Find where the given text appears and provide that cell's center as [X, Y] coordinate. 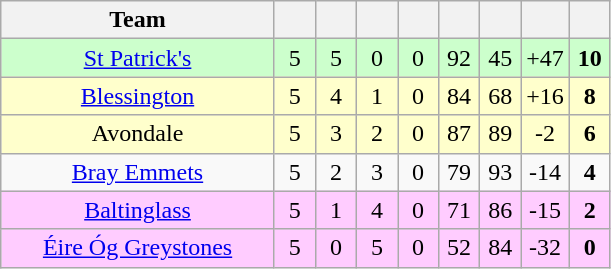
+16 [546, 96]
92 [460, 58]
87 [460, 134]
10 [590, 58]
45 [500, 58]
93 [500, 172]
+47 [546, 58]
71 [460, 210]
-15 [546, 210]
-2 [546, 134]
-14 [546, 172]
89 [500, 134]
Team [138, 20]
Baltinglass [138, 210]
Éire Óg Greystones [138, 248]
Bray Emmets [138, 172]
86 [500, 210]
Avondale [138, 134]
6 [590, 134]
-32 [546, 248]
St Patrick's [138, 58]
Blessington [138, 96]
68 [500, 96]
52 [460, 248]
79 [460, 172]
8 [590, 96]
